Extract the [x, y] coordinate from the center of the cell holding the provided text.  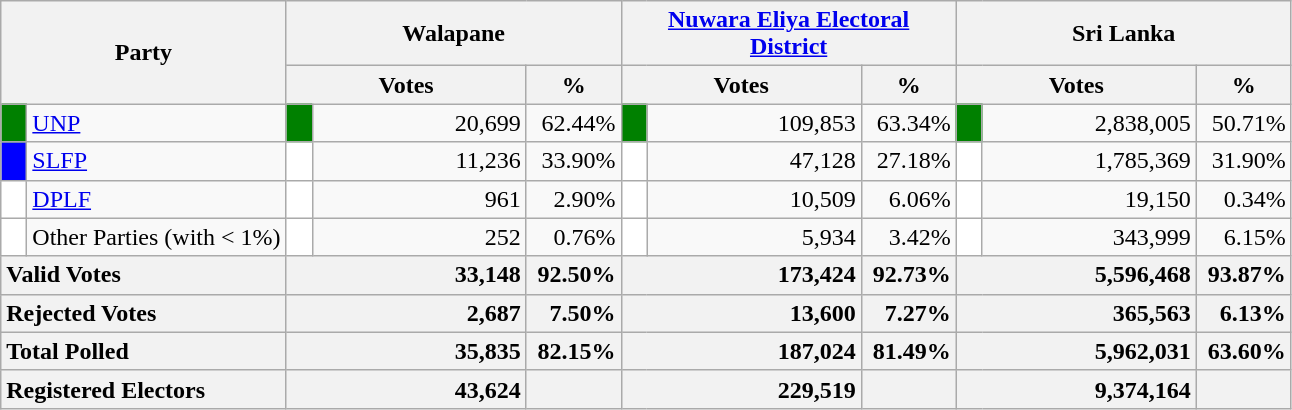
Other Parties (with < 1%) [156, 237]
7.27% [908, 313]
6.06% [908, 199]
19,150 [1089, 199]
Rejected Votes [144, 313]
Nuwara Eliya Electoral District [788, 34]
2,687 [406, 313]
5,934 [754, 237]
47,128 [754, 161]
6.13% [1244, 313]
187,024 [741, 351]
961 [419, 199]
81.49% [908, 351]
82.15% [574, 351]
UNP [156, 123]
2.90% [574, 199]
33,148 [406, 275]
5,962,031 [1076, 351]
173,424 [741, 275]
1,785,369 [1089, 161]
365,563 [1076, 313]
50.71% [1244, 123]
109,853 [754, 123]
252 [419, 237]
10,509 [754, 199]
Sri Lanka [1124, 34]
93.87% [1244, 275]
5,596,468 [1076, 275]
Valid Votes [144, 275]
343,999 [1089, 237]
229,519 [741, 389]
20,699 [419, 123]
DPLF [156, 199]
7.50% [574, 313]
92.50% [574, 275]
SLFP [156, 161]
31.90% [1244, 161]
6.15% [1244, 237]
63.34% [908, 123]
63.60% [1244, 351]
62.44% [574, 123]
92.73% [908, 275]
35,835 [406, 351]
0.76% [574, 237]
Registered Electors [144, 389]
11,236 [419, 161]
3.42% [908, 237]
9,374,164 [1076, 389]
Total Polled [144, 351]
2,838,005 [1089, 123]
13,600 [741, 313]
0.34% [1244, 199]
33.90% [574, 161]
27.18% [908, 161]
Walapane [454, 34]
43,624 [406, 389]
Party [144, 52]
